Extract the [x, y] coordinate from the center of the cell holding the provided text.  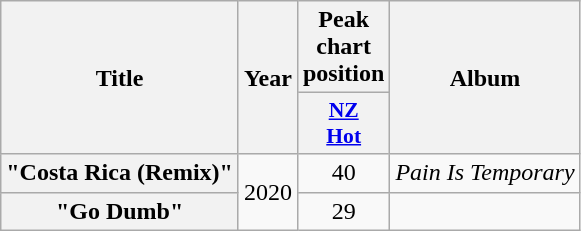
Peak chart position [343, 47]
29 [343, 211]
Album [485, 78]
Title [120, 78]
40 [343, 173]
Pain Is Temporary [485, 173]
Year [268, 78]
"Go Dumb" [120, 211]
"Costa Rica (Remix)" [120, 173]
NZHot [343, 124]
2020 [268, 192]
